Find where the given text appears and provide that cell's center as (X, Y) coordinate. 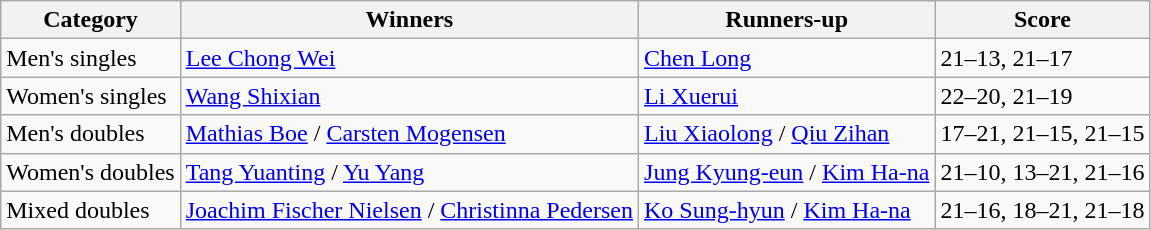
Winners (409, 20)
Category (90, 20)
17–21, 21–15, 21–15 (1042, 134)
Mixed doubles (90, 210)
Jung Kyung-eun / Kim Ha-na (787, 172)
Chen Long (787, 58)
21–13, 21–17 (1042, 58)
Joachim Fischer Nielsen / Christinna Pedersen (409, 210)
Wang Shixian (409, 96)
Li Xuerui (787, 96)
Mathias Boe / Carsten Mogensen (409, 134)
Ko Sung-hyun / Kim Ha-na (787, 210)
21–10, 13–21, 21–16 (1042, 172)
Score (1042, 20)
Liu Xiaolong / Qiu Zihan (787, 134)
Runners-up (787, 20)
Tang Yuanting / Yu Yang (409, 172)
22–20, 21–19 (1042, 96)
Women's doubles (90, 172)
Men's doubles (90, 134)
Men's singles (90, 58)
Lee Chong Wei (409, 58)
Women's singles (90, 96)
21–16, 18–21, 21–18 (1042, 210)
